Find where the given text appears and provide that cell's center as (x, y) coordinate. 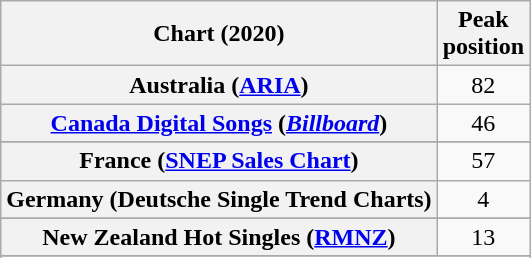
Peakposition (483, 34)
France (SNEP Sales Chart) (219, 161)
Germany (Deutsche Single Trend Charts) (219, 199)
Canada Digital Songs (Billboard) (219, 123)
4 (483, 199)
13 (483, 237)
57 (483, 161)
46 (483, 123)
New Zealand Hot Singles (RMNZ) (219, 237)
Australia (ARIA) (219, 85)
Chart (2020) (219, 34)
82 (483, 85)
